Capture the cell that displays the provided text and extract its (X, Y) central coordinate. 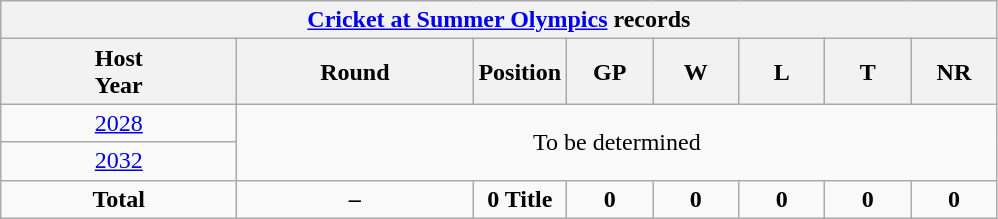
L (782, 72)
W (696, 72)
T (868, 72)
0 Title (520, 199)
Round (355, 72)
2028 (119, 123)
GP (610, 72)
HostYear (119, 72)
To be determined (617, 142)
– (355, 199)
2032 (119, 161)
Total (119, 199)
NR (954, 72)
Position (520, 72)
Cricket at Summer Olympics records (499, 20)
